Find where the given text appears and provide that cell's center as [x, y] coordinate. 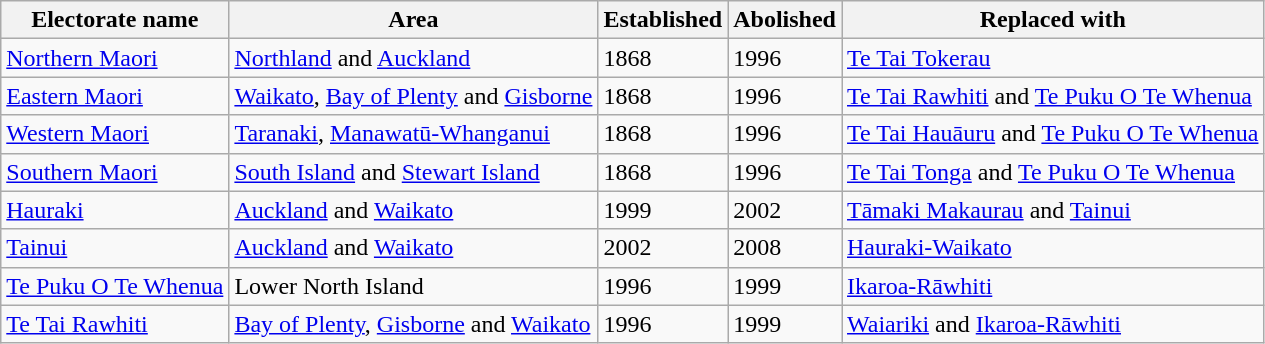
Northland and Auckland [414, 58]
Bay of Plenty, Gisborne and Waikato [414, 324]
Replaced with [1053, 20]
Taranaki, Manawatū-Whanganui [414, 134]
Ikaroa-Rāwhiti [1053, 286]
Abolished [785, 20]
Tāmaki Makaurau and Tainui [1053, 210]
Te Tai Tonga and Te Puku O Te Whenua [1053, 172]
Electorate name [115, 20]
Hauraki [115, 210]
Te Tai Rawhiti [115, 324]
Established [663, 20]
Te Puku O Te Whenua [115, 286]
Hauraki-Waikato [1053, 248]
Southern Maori [115, 172]
Waiariki and Ikaroa-Rāwhiti [1053, 324]
Tainui [115, 248]
Eastern Maori [115, 96]
2008 [785, 248]
Western Maori [115, 134]
Waikato, Bay of Plenty and Gisborne [414, 96]
Te Tai Rawhiti and Te Puku O Te Whenua [1053, 96]
Te Tai Hauāuru and Te Puku O Te Whenua [1053, 134]
Lower North Island [414, 286]
Northern Maori [115, 58]
South Island and Stewart Island [414, 172]
Area [414, 20]
Te Tai Tokerau [1053, 58]
